Output the (x, y) coordinate of the center of the cell containing the given text.  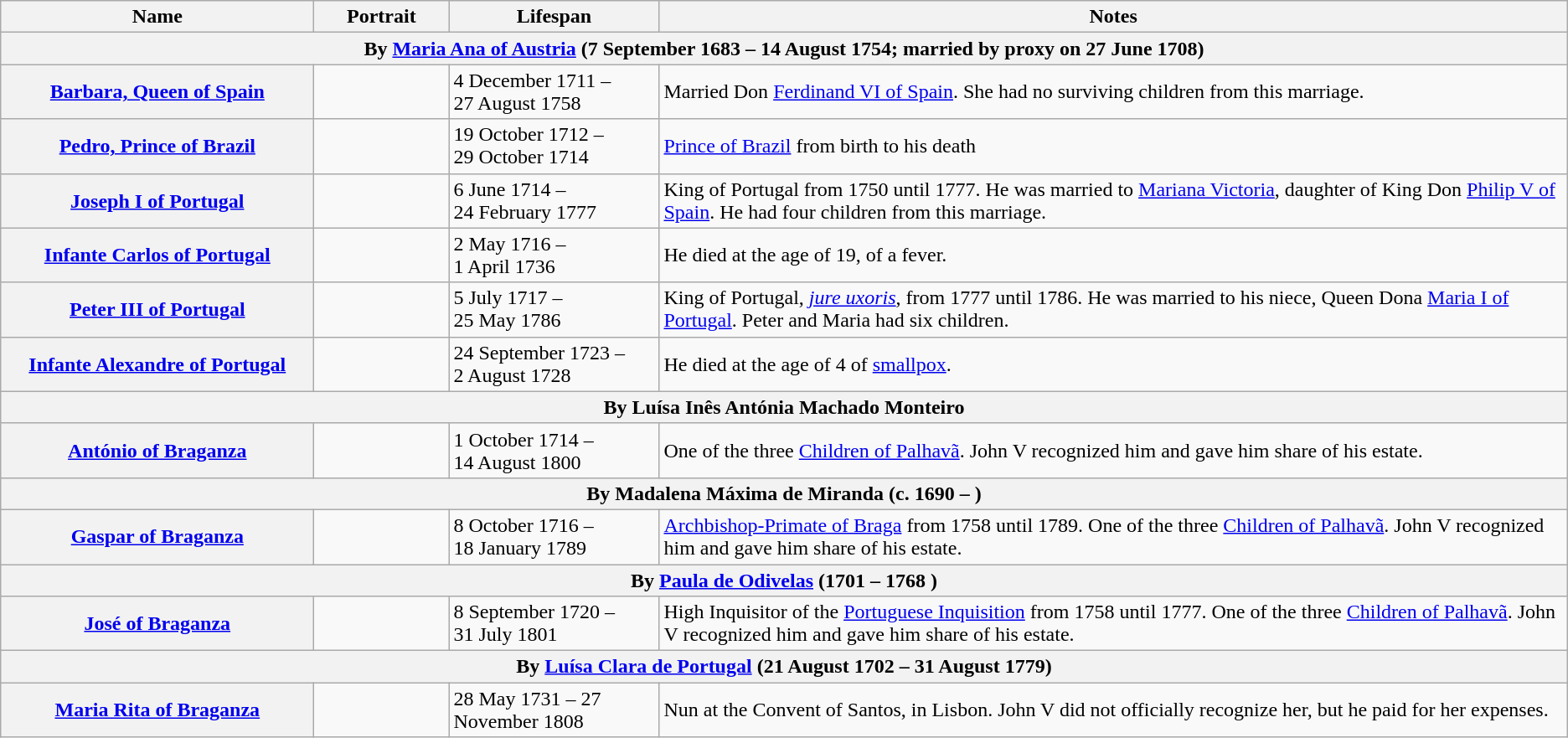
Peter III of Portugal (157, 310)
Nun at the Convent of Santos, in Lisbon. John V did not officially recognize her, but he paid for her expenses. (1113, 710)
Archbishop-Primate of Braga from 1758 until 1789. One of the three Children of Palhavã. John V recognized him and gave him share of his estate. (1113, 536)
24 September 1723 – 2 August 1728 (554, 364)
Lifespan (554, 17)
6 June 1714 – 24 February 1777 (554, 201)
Notes (1113, 17)
By Paula de Odivelas (1701 – 1768 ) (784, 581)
1 October 1714 – 14 August 1800 (554, 451)
By Luísa Clara de Portugal (21 August 1702 – 31 August 1779) (784, 667)
Gaspar of Braganza (157, 536)
Portrait (382, 17)
8 October 1716 – 18 January 1789 (554, 536)
4 December 1711 – 27 August 1758 (554, 92)
2 May 1716 – 1 April 1736 (554, 255)
Infante Carlos of Portugal (157, 255)
28 May 1731 – 27 November 1808 (554, 710)
By Maria Ana of Austria (7 September 1683 – 14 August 1754; married by proxy on 27 June 1708) (784, 49)
Prince of Brazil from birth to his death (1113, 146)
By Madalena Máxima de Miranda (c. 1690 – ) (784, 493)
King of Portugal, jure uxoris, from 1777 until 1786. He was married to his niece, Queen Dona Maria I of Portugal. Peter and Maria had six children. (1113, 310)
19 October 1712 – 29 October 1714 (554, 146)
8 September 1720 – 31 July 1801 (554, 623)
Joseph I of Portugal (157, 201)
José of Braganza (157, 623)
Name (157, 17)
One of the three Children of Palhavã. John V recognized him and gave him share of his estate. (1113, 451)
5 July 1717 – 25 May 1786 (554, 310)
By Luísa Inês Antónia Machado Monteiro (784, 407)
He died at the age of 4 of smallpox. (1113, 364)
Maria Rita of Braganza (157, 710)
Pedro, Prince of Brazil (157, 146)
He died at the age of 19, of a fever. (1113, 255)
Married Don Ferdinand VI of Spain. She had no surviving children from this marriage. (1113, 92)
Infante Alexandre of Portugal (157, 364)
António of Braganza (157, 451)
Barbara, Queen of Spain (157, 92)
